Capture the cell that displays the provided text and extract its (X, Y) central coordinate. 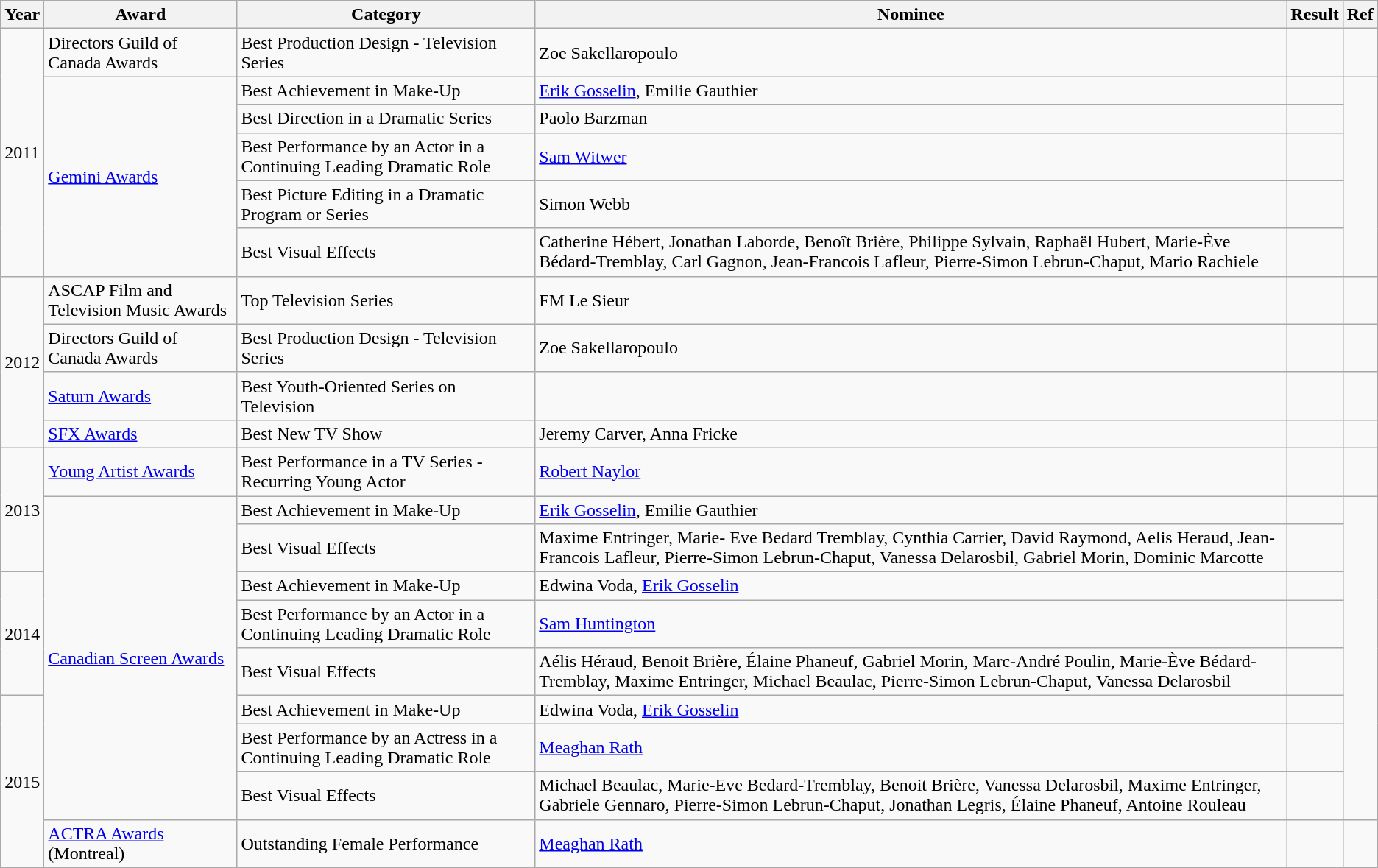
Canadian Screen Awards (141, 658)
ACTRA Awards (Montreal) (141, 844)
Nominee (911, 15)
Sam Huntington (911, 624)
Robert Naylor (911, 471)
Saturn Awards (141, 396)
Outstanding Female Performance (386, 844)
2014 (22, 634)
2012 (22, 362)
Best New TV Show (386, 434)
Year (22, 15)
FM Le Sieur (911, 300)
Best Performance by an Actress in a Continuing Leading Dramatic Role (386, 748)
Jeremy Carver, Anna Fricke (911, 434)
Sam Witwer (911, 156)
Best Picture Editing in a Dramatic Program or Series (386, 205)
Top Television Series (386, 300)
Young Artist Awards (141, 471)
Result (1315, 15)
2013 (22, 509)
Best Performance in a TV Series - Recurring Young Actor (386, 471)
Category (386, 15)
Best Youth-Oriented Series on Television (386, 396)
Simon Webb (911, 205)
Best Direction in a Dramatic Series (386, 119)
SFX Awards (141, 434)
Paolo Barzman (911, 119)
Ref (1360, 15)
2011 (22, 152)
ASCAP Film and Television Music Awards (141, 300)
2015 (22, 782)
Award (141, 15)
Gemini Awards (141, 177)
